For the text-containing cell, return its midpoint in (X, Y) coordinate format. 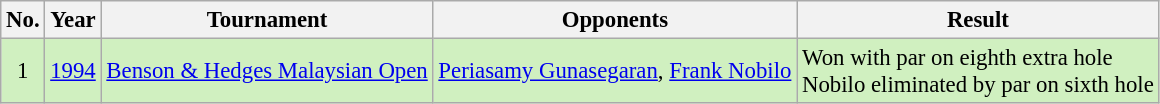
1994 (73, 72)
Opponents (615, 20)
No. (23, 20)
1 (23, 72)
Result (978, 20)
Benson & Hedges Malaysian Open (267, 72)
Periasamy Gunasegaran, Frank Nobilo (615, 72)
Tournament (267, 20)
Won with par on eighth extra holeNobilo eliminated by par on sixth hole (978, 72)
Year (73, 20)
